Capture the cell that displays the provided text and extract its (x, y) central coordinate. 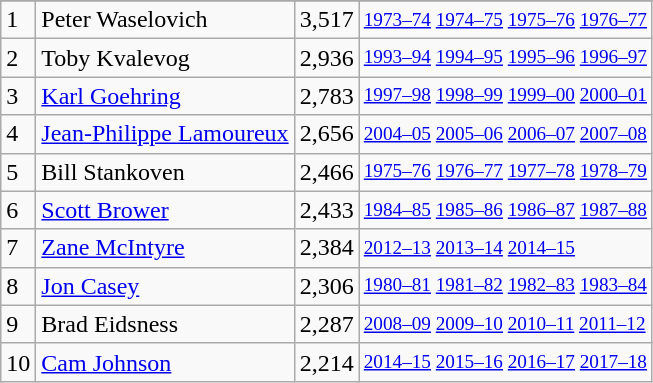
2,466 (326, 172)
10 (18, 362)
1975–76 1976–77 1977–78 1978–79 (505, 172)
7 (18, 248)
1980–81 1981–82 1982–83 1983–84 (505, 286)
2,433 (326, 210)
Peter Waselovich (165, 20)
2004–05 2005–06 2006–07 2007–08 (505, 134)
9 (18, 324)
1973–74 1974–75 1975–76 1976–77 (505, 20)
3 (18, 96)
2 (18, 58)
1993–94 1994–95 1995–96 1996–97 (505, 58)
1997–98 1998–99 1999–00 2000–01 (505, 96)
2,384 (326, 248)
1 (18, 20)
2008–09 2009–10 2010–11 2011–12 (505, 324)
8 (18, 286)
4 (18, 134)
2,656 (326, 134)
2,936 (326, 58)
Karl Goehring (165, 96)
Jean-Philippe Lamoureux (165, 134)
2,214 (326, 362)
5 (18, 172)
2014–15 2015–16 2016–17 2017–18 (505, 362)
Scott Brower (165, 210)
2,287 (326, 324)
Bill Stankoven (165, 172)
3,517 (326, 20)
2012–13 2013–14 2014–15 (505, 248)
Zane McIntyre (165, 248)
2,306 (326, 286)
Cam Johnson (165, 362)
Toby Kvalevog (165, 58)
1984–85 1985–86 1986–87 1987–88 (505, 210)
6 (18, 210)
Brad Eidsness (165, 324)
2,783 (326, 96)
Jon Casey (165, 286)
